From the cell containing the given text, extract its center point as [x, y] coordinate. 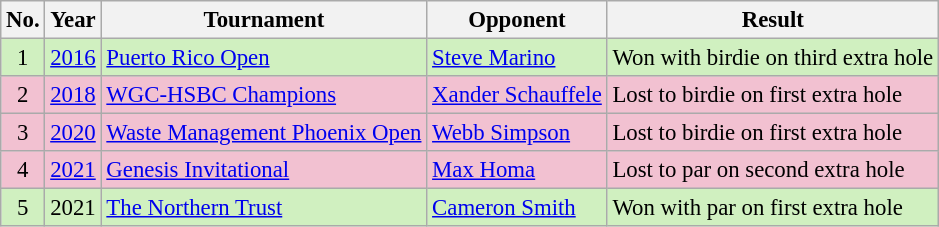
Xander Schauffele [517, 95]
2020 [73, 133]
Tournament [264, 20]
2018 [73, 95]
4 [23, 170]
Cameron Smith [517, 208]
Won with par on first extra hole [772, 208]
Result [772, 20]
Webb Simpson [517, 133]
The Northern Trust [264, 208]
Year [73, 20]
1 [23, 58]
Genesis Invitational [264, 170]
Lost to par on second extra hole [772, 170]
Puerto Rico Open [264, 58]
3 [23, 133]
2016 [73, 58]
No. [23, 20]
Waste Management Phoenix Open [264, 133]
5 [23, 208]
Max Homa [517, 170]
Won with birdie on third extra hole [772, 58]
2 [23, 95]
Opponent [517, 20]
Steve Marino [517, 58]
WGC-HSBC Champions [264, 95]
